Scan for the cell matching the given text and deliver its [X, Y] coordinate at center. 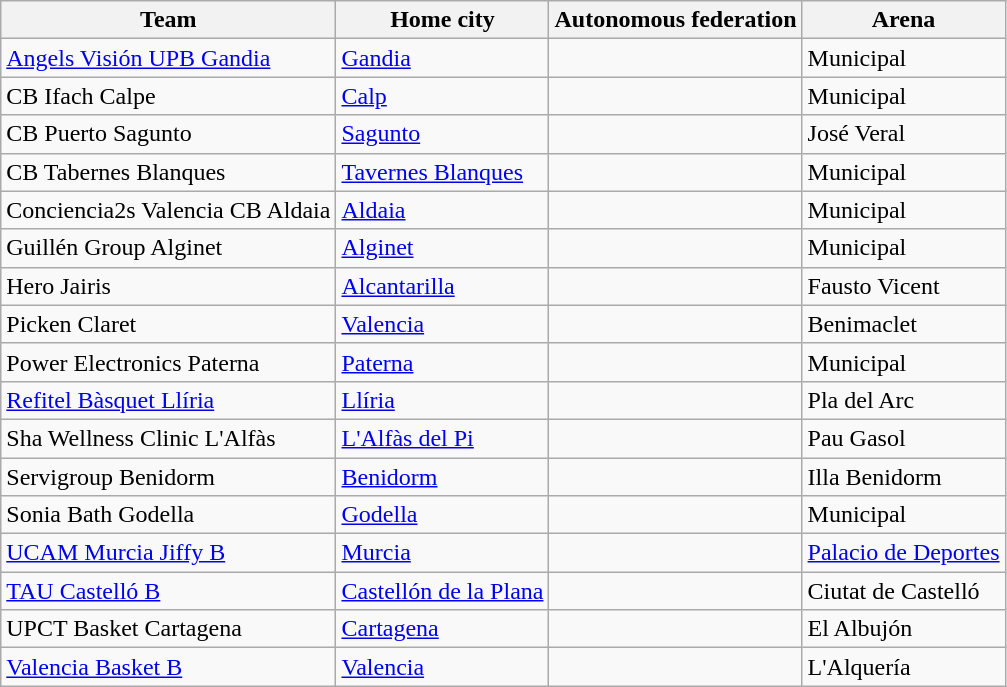
Team [168, 20]
Paterna [442, 362]
Angels Visión UPB Gandia [168, 58]
Servigroup Benidorm [168, 477]
Autonomous federation [676, 20]
Conciencia2s Valencia CB Aldaia [168, 210]
Illa Benidorm [904, 477]
Benidorm [442, 477]
Benimaclet [904, 324]
Pau Gasol [904, 438]
Picken Claret [168, 324]
Alcantarilla [442, 286]
Gandia [442, 58]
El Albujón [904, 629]
Home city [442, 20]
Valencia Basket B [168, 667]
José Veral [904, 134]
Power Electronics Paterna [168, 362]
Ciutat de Castelló [904, 591]
Sagunto [442, 134]
Cartagena [442, 629]
Godella [442, 515]
CB Tabernes Blanques [168, 172]
Sha Wellness Clinic L'Alfàs [168, 438]
Calp [442, 96]
L'Alquería [904, 667]
Refitel Bàsquet Llíria [168, 400]
Tavernes Blanques [442, 172]
Castellón de la Plana [442, 591]
CB Ifach Calpe [168, 96]
CB Puerto Sagunto [168, 134]
Pla del Arc [904, 400]
UCAM Murcia Jiffy B [168, 553]
Hero Jairis [168, 286]
Llíria [442, 400]
Aldaia [442, 210]
Palacio de Deportes [904, 553]
L'Alfàs del Pi [442, 438]
TAU Castelló B [168, 591]
Arena [904, 20]
Guillén Group Alginet [168, 248]
Sonia Bath Godella [168, 515]
Alginet [442, 248]
Murcia [442, 553]
Fausto Vicent [904, 286]
UPCT Basket Cartagena [168, 629]
